Provide the [x, y] coordinate of the cell's center where the given text is located.  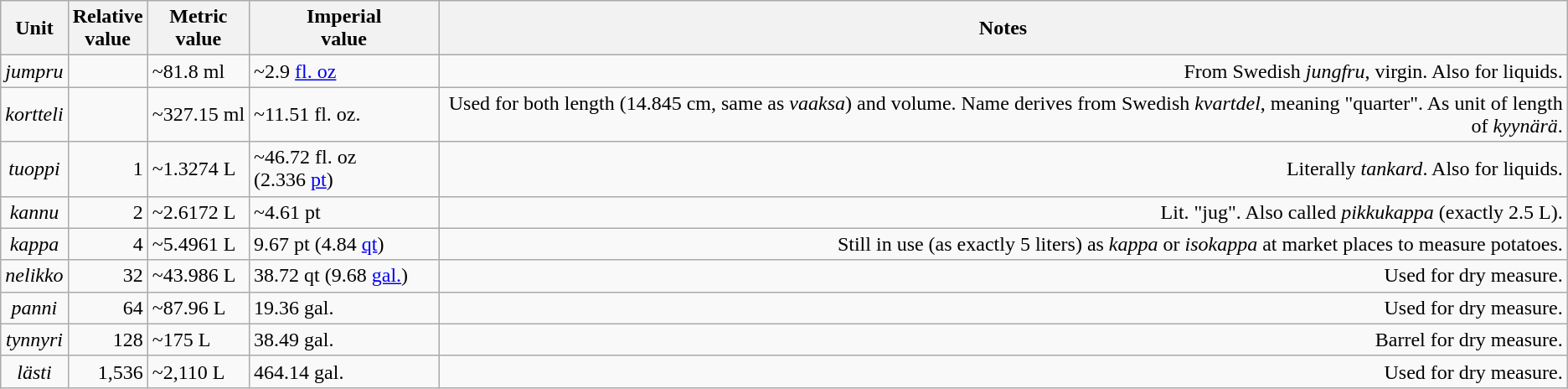
tynnyri [34, 340]
jumpru [34, 71]
38.72 qt (9.68 gal.) [344, 276]
~175 L [198, 340]
38.49 gal. [344, 340]
lästi [34, 371]
Used for both length (14.845 cm, same as vaaksa) and volume. Name derives from Swedish kvartdel, meaning "quarter". As unit of length of kyynärä. [1003, 114]
nelikko [34, 276]
Imperialvalue [344, 29]
Metricvalue [198, 29]
32 [107, 276]
~87.96 L [198, 308]
Notes [1003, 29]
Barrel for dry measure. [1003, 340]
kannu [34, 212]
panni [34, 308]
464.14 gal. [344, 371]
~2.9 fl. oz [344, 71]
~1.3274 L [198, 169]
128 [107, 340]
2 [107, 212]
~2,110 L [198, 371]
Literally tankard. Also for liquids. [1003, 169]
~81.8 ml [198, 71]
19.36 gal. [344, 308]
~4.61 pt [344, 212]
1,536 [107, 371]
9.67 pt (4.84 qt) [344, 244]
Relativevalue [107, 29]
From Swedish jungfru, virgin. Also for liquids. [1003, 71]
kappa [34, 244]
4 [107, 244]
kortteli [34, 114]
~5.4961 L [198, 244]
~11.51 fl. oz. [344, 114]
1 [107, 169]
Unit [34, 29]
64 [107, 308]
tuoppi [34, 169]
~327.15 ml [198, 114]
Lit. "jug". Also called pikkukappa (exactly 2.5 L). [1003, 212]
Still in use (as exactly 5 liters) as kappa or isokappa at market places to measure potatoes. [1003, 244]
~2.6172 L [198, 212]
~43.986 L [198, 276]
~46.72 fl. oz (2.336 pt) [344, 169]
